Detect which cell encompasses the target text, then output its [x, y] center coordinate. 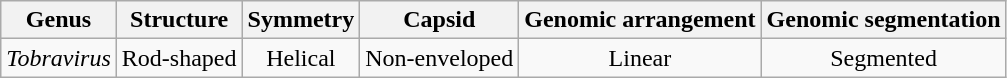
Non-enveloped [440, 58]
Genomic segmentation [884, 20]
Genomic arrangement [640, 20]
Structure [179, 20]
Rod-shaped [179, 58]
Symmetry [301, 20]
Tobravirus [59, 58]
Helical [301, 58]
Genus [59, 20]
Linear [640, 58]
Segmented [884, 58]
Capsid [440, 20]
